Pinpoint the cell where the given text exists, returning its (X, Y) midpoint coordinate. 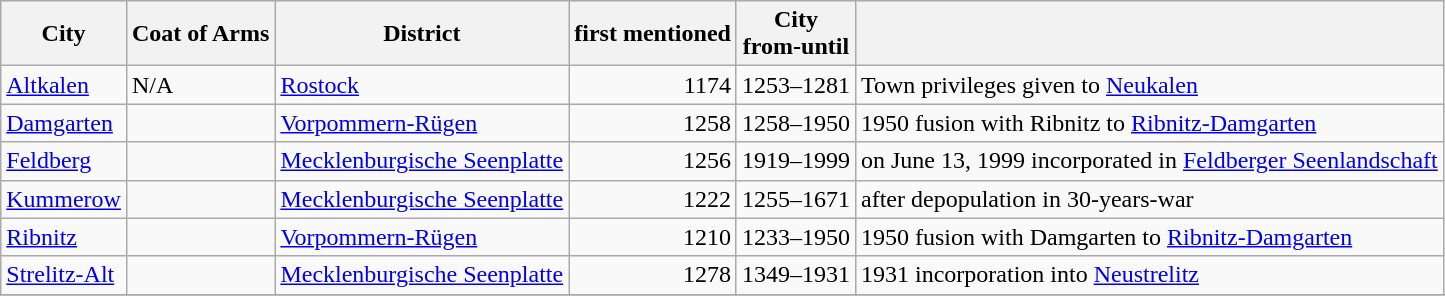
on June 13, 1999 incorporated in Feldberger Seenlandschaft (1149, 161)
District (422, 34)
1222 (653, 199)
1950 fusion with Ribnitz to Ribnitz-Damgarten (1149, 123)
1278 (653, 275)
1258 (653, 123)
first mentioned (653, 34)
1931 incorporation into Neustrelitz (1149, 275)
Ribnitz (64, 237)
1919–1999 (796, 161)
1174 (653, 85)
Town privileges given to Neukalen (1149, 85)
1253–1281 (796, 85)
Coat of Arms (200, 34)
Feldberg (64, 161)
Altkalen (64, 85)
Kummerow (64, 199)
1255–1671 (796, 199)
1210 (653, 237)
Strelitz-Alt (64, 275)
1258–1950 (796, 123)
Damgarten (64, 123)
Rostock (422, 85)
1256 (653, 161)
1950 fusion with Damgarten to Ribnitz-Damgarten (1149, 237)
after depopulation in 30-years-war (1149, 199)
N/A (200, 85)
City from-until (796, 34)
1349–1931 (796, 275)
City (64, 34)
1233–1950 (796, 237)
